Pinpoint the cell where the given text exists, returning its (x, y) midpoint coordinate. 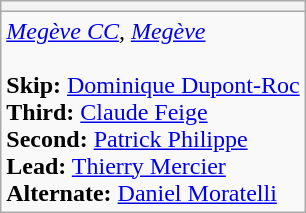
Megève CC, MegèveSkip: Dominique Dupont-Roc Third: Claude Feige Second: Patrick Philippe Lead: Thierry Mercier Alternate: Daniel Moratelli (153, 112)
